Locate the cell with the specified text and output its [x, y] center coordinate. 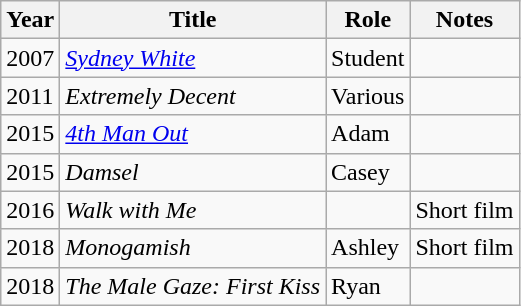
Notes [464, 20]
2016 [30, 210]
Year [30, 20]
Ryan [368, 286]
2007 [30, 58]
Student [368, 58]
Role [368, 20]
Ashley [368, 248]
Adam [368, 134]
Title [193, 20]
Extremely Decent [193, 96]
Monogamish [193, 248]
Damsel [193, 172]
4th Man Out [193, 134]
2011 [30, 96]
Various [368, 96]
Sydney White [193, 58]
The Male Gaze: First Kiss [193, 286]
Casey [368, 172]
Walk with Me [193, 210]
